Return the (X, Y) coordinate for the center point of the cell that contains the specified text.  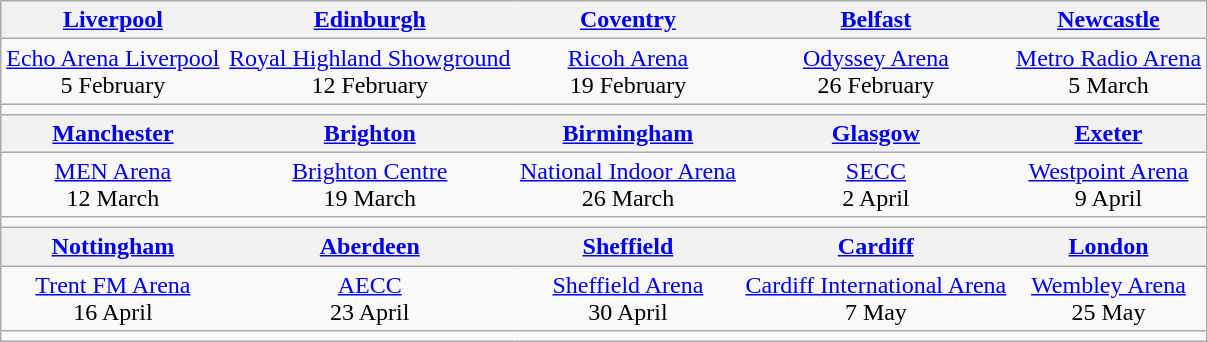
Nottingham (113, 247)
Belfast (876, 20)
Trent FM Arena16 April (113, 298)
Sheffield (628, 247)
Exeter (1109, 133)
Liverpool (113, 20)
Ricoh Arena19 February (628, 72)
Aberdeen (370, 247)
Glasgow (876, 133)
National Indoor Arena26 March (628, 184)
Echo Arena Liverpool5 February (113, 72)
Brighton (370, 133)
MEN Arena12 March (113, 184)
Edinburgh (370, 20)
AECC23 April (370, 298)
Metro Radio Arena5 March (1109, 72)
Cardiff (876, 247)
Manchester (113, 133)
Coventry (628, 20)
Wembley Arena25 May (1109, 298)
Brighton Centre19 March (370, 184)
Sheffield Arena30 April (628, 298)
SECC2 April (876, 184)
Westpoint Arena9 April (1109, 184)
Newcastle (1109, 20)
Cardiff International Arena7 May (876, 298)
Birmingham (628, 133)
Odyssey Arena26 February (876, 72)
Royal Highland Showground12 February (370, 72)
London (1109, 247)
